For the text-containing cell, return its midpoint in [x, y] coordinate format. 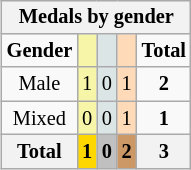
Medals by gender [96, 17]
3 [164, 152]
Gender [40, 51]
Male [40, 84]
Mixed [40, 118]
